Detect which cell encompasses the target text, then output its (X, Y) center coordinate. 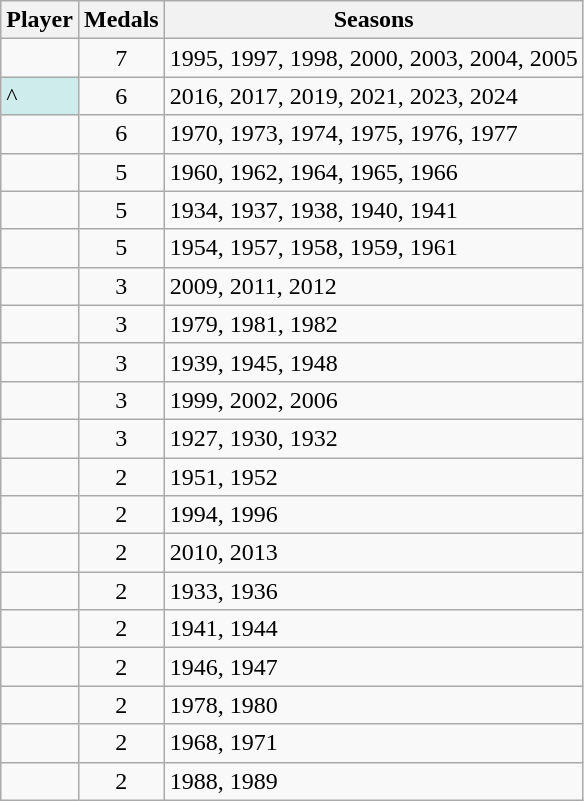
1999, 2002, 2006 (374, 400)
Seasons (374, 20)
1934, 1937, 1938, 1940, 1941 (374, 210)
1970, 1973, 1974, 1975, 1976, 1977 (374, 134)
Medals (121, 20)
1979, 1981, 1982 (374, 324)
1994, 1996 (374, 515)
^ (40, 96)
1927, 1930, 1932 (374, 438)
1933, 1936 (374, 591)
2010, 2013 (374, 553)
1939, 1945, 1948 (374, 362)
1946, 1947 (374, 667)
1978, 1980 (374, 705)
7 (121, 58)
1995, 1997, 1998, 2000, 2003, 2004, 2005 (374, 58)
Player (40, 20)
1951, 1952 (374, 477)
1988, 1989 (374, 781)
2009, 2011, 2012 (374, 286)
1941, 1944 (374, 629)
2016, 2017, 2019, 2021, 2023, 2024 (374, 96)
1954, 1957, 1958, 1959, 1961 (374, 248)
1968, 1971 (374, 743)
1960, 1962, 1964, 1965, 1966 (374, 172)
